Return the (X, Y) coordinate for the center point of the cell that contains the specified text.  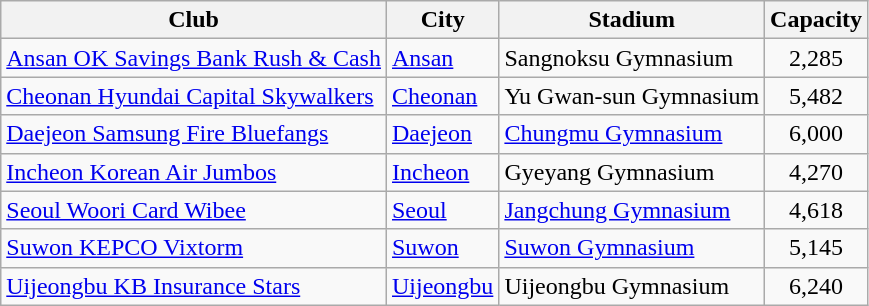
Uijeongbu (442, 286)
Suwon Gymnasium (632, 248)
Incheon Korean Air Jumbos (194, 172)
6,000 (816, 134)
2,285 (816, 58)
Stadium (632, 20)
Club (194, 20)
Cheonan (442, 96)
Daejeon (442, 134)
Cheonan Hyundai Capital Skywalkers (194, 96)
4,270 (816, 172)
6,240 (816, 286)
Capacity (816, 20)
Uijeongbu Gymnasium (632, 286)
Ansan (442, 58)
Uijeongbu KB Insurance Stars (194, 286)
Yu Gwan-sun Gymnasium (632, 96)
Sangnoksu Gymnasium (632, 58)
Suwon (442, 248)
5,145 (816, 248)
Daejeon Samsung Fire Bluefangs (194, 134)
City (442, 20)
Seoul (442, 210)
4,618 (816, 210)
Chungmu Gymnasium (632, 134)
Ansan OK Savings Bank Rush & Cash (194, 58)
Gyeyang Gymnasium (632, 172)
Suwon KEPCO Vixtorm (194, 248)
5,482 (816, 96)
Incheon (442, 172)
Seoul Woori Card Wibee (194, 210)
Jangchung Gymnasium (632, 210)
